Find where the given text appears and provide that cell's center as (X, Y) coordinate. 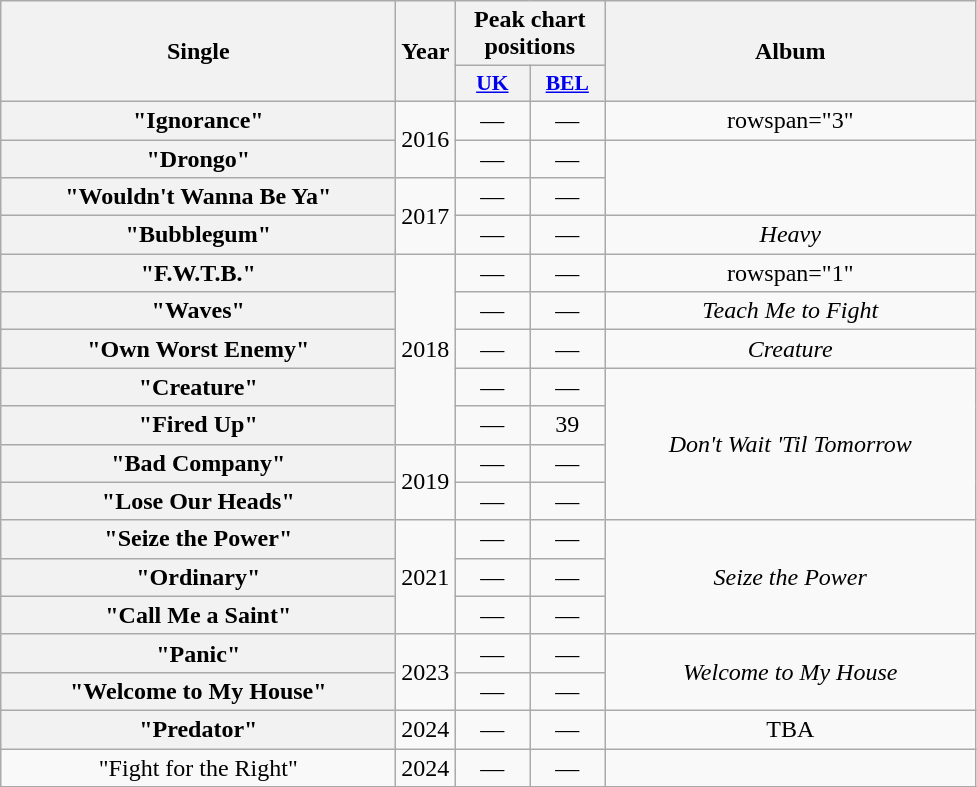
Welcome to My House (790, 672)
"Drongo" (198, 159)
"Fired Up" (198, 425)
"Ordinary" (198, 577)
"Bubblegum" (198, 235)
2023 (426, 672)
"Bad Company" (198, 463)
rowspan="1" (790, 273)
Teach Me to Fight (790, 311)
UK (492, 84)
Album (790, 52)
Peak chart positions (530, 34)
2021 (426, 577)
"Wouldn't Wanna Be Ya" (198, 197)
"F.W.T.B." (198, 273)
"Waves" (198, 311)
"Panic" (198, 653)
Heavy (790, 235)
Creature (790, 349)
Don't Wait 'Til Tomorrow (790, 444)
2019 (426, 482)
Seize the Power (790, 577)
TBA (790, 729)
39 (568, 425)
"Welcome to My House" (198, 691)
2017 (426, 216)
"Fight for the Right" (198, 767)
"Ignorance" (198, 120)
BEL (568, 84)
rowspan="3" (790, 120)
"Seize the Power" (198, 539)
"Creature" (198, 387)
"Lose Our Heads" (198, 501)
2016 (426, 139)
"Call Me a Saint" (198, 615)
"Predator" (198, 729)
Year (426, 52)
Single (198, 52)
"Own Worst Enemy" (198, 349)
2018 (426, 349)
